Capture the cell that displays the provided text and extract its (x, y) central coordinate. 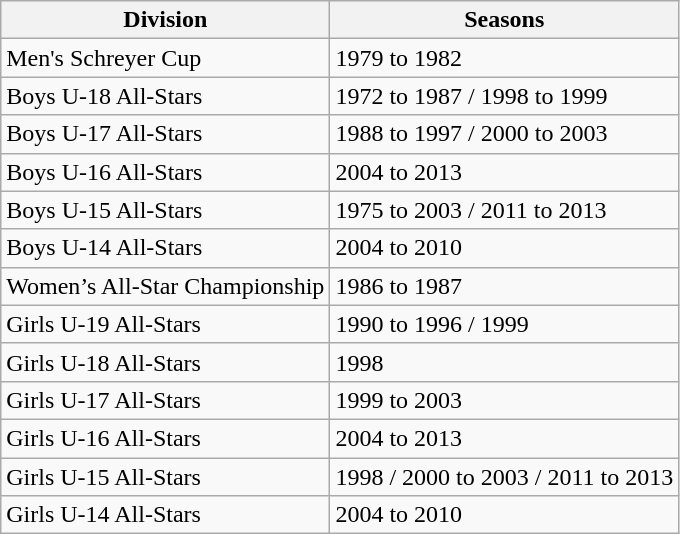
1988 to 1997 / 2000 to 2003 (504, 134)
Women’s All-Star Championship (166, 286)
Girls U-14 All-Stars (166, 515)
Boys U-16 All-Stars (166, 172)
1998 / 2000 to 2003 / 2011 to 2013 (504, 477)
Boys U-14 All-Stars (166, 248)
Boys U-15 All-Stars (166, 210)
Boys U-18 All-Stars (166, 96)
1986 to 1987 (504, 286)
1998 (504, 362)
Seasons (504, 20)
Girls U-18 All-Stars (166, 362)
1975 to 2003 / 2011 to 2013 (504, 210)
Men's Schreyer Cup (166, 58)
Division (166, 20)
Girls U-15 All-Stars (166, 477)
1972 to 1987 / 1998 to 1999 (504, 96)
Girls U-16 All-Stars (166, 438)
1990 to 1996 / 1999 (504, 324)
Girls U-19 All-Stars (166, 324)
1979 to 1982 (504, 58)
Boys U-17 All-Stars (166, 134)
Girls U-17 All-Stars (166, 400)
1999 to 2003 (504, 400)
